Capture the cell that displays the provided text and extract its [X, Y] central coordinate. 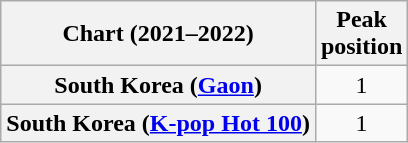
South Korea (Gaon) [158, 85]
South Korea (K-pop Hot 100) [158, 123]
Peakposition [361, 34]
Chart (2021–2022) [158, 34]
